Pinpoint the cell where the given text exists, returning its [X, Y] midpoint coordinate. 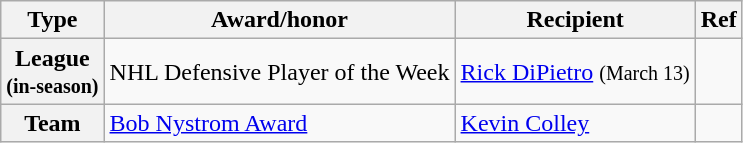
NHL Defensive Player of the Week [280, 72]
Rick DiPietro (March 13) [575, 72]
League(in-season) [52, 72]
Award/honor [280, 20]
Kevin Colley [575, 123]
Type [52, 20]
Recipient [575, 20]
Ref [718, 20]
Bob Nystrom Award [280, 123]
Team [52, 123]
